Output the (X, Y) coordinate of the center of the cell containing the given text.  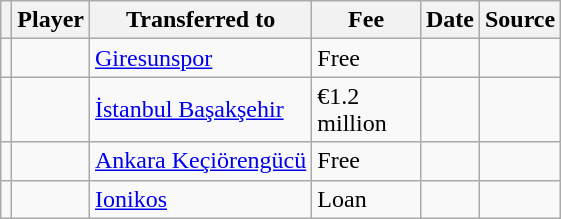
Date (450, 20)
Source (520, 20)
Giresunspor (201, 58)
Fee (366, 20)
€1.2 million (366, 110)
İstanbul Başakşehir (201, 110)
Ankara Keçiörengücü (201, 161)
Loan (366, 199)
Transferred to (201, 20)
Player (51, 20)
Ionikos (201, 199)
